Find where the given text appears and provide that cell's center as (x, y) coordinate. 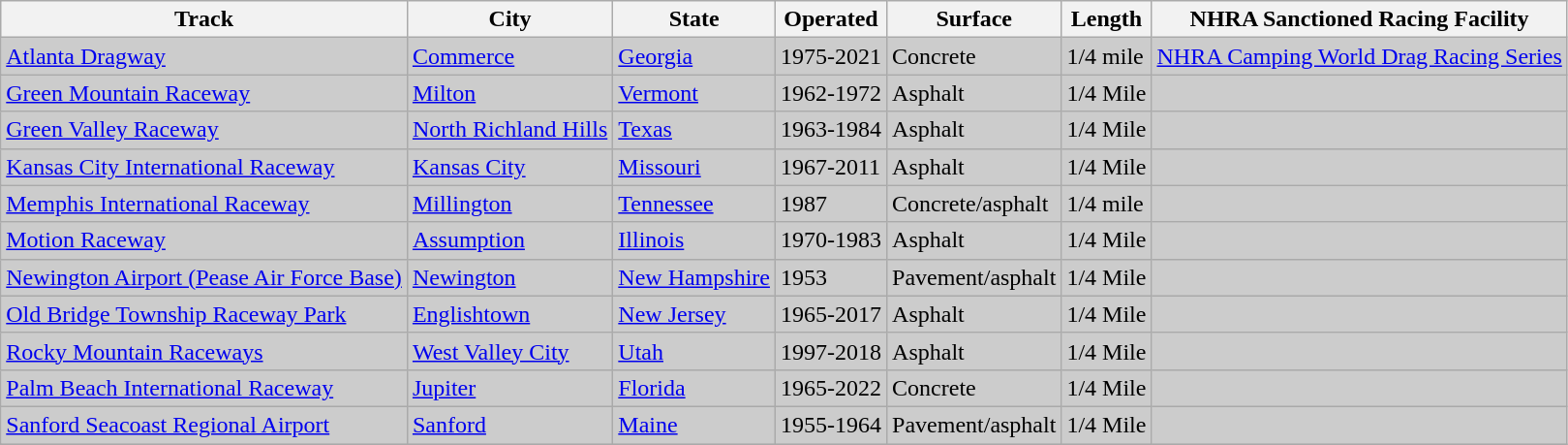
Maine (694, 425)
Newington Airport (Pease Air Force Base) (204, 277)
1967-2011 (831, 167)
Old Bridge Township Raceway Park (204, 314)
Assumption (509, 240)
Memphis International Raceway (204, 204)
Texas (694, 130)
Palm Beach International Raceway (204, 388)
Missouri (694, 167)
Kansas City (509, 167)
Track (204, 19)
State (694, 19)
Englishtown (509, 314)
Sanford (509, 425)
1987 (831, 204)
Concrete/asphalt (974, 204)
1965-2022 (831, 388)
1953 (831, 277)
1965-2017 (831, 314)
Motion Raceway (204, 240)
Kansas City International Raceway (204, 167)
Millington (509, 204)
Surface (974, 19)
NHRA Sanctioned Racing Facility (1360, 19)
1962-1972 (831, 93)
Commerce (509, 56)
North Richland Hills (509, 130)
Florida (694, 388)
1963-1984 (831, 130)
Milton (509, 93)
Atlanta Dragway (204, 56)
Rocky Mountain Raceways (204, 351)
New Hampshire (694, 277)
Green Mountain Raceway (204, 93)
Illinois (694, 240)
West Valley City (509, 351)
1970-1983 (831, 240)
Operated (831, 19)
City (509, 19)
Georgia (694, 56)
1997-2018 (831, 351)
New Jersey (694, 314)
Sanford Seacoast Regional Airport (204, 425)
1955-1964 (831, 425)
1975-2021 (831, 56)
Length (1106, 19)
Vermont (694, 93)
NHRA Camping World Drag Racing Series (1360, 56)
Newington (509, 277)
Utah (694, 351)
Tennessee (694, 204)
Jupiter (509, 388)
Green Valley Raceway (204, 130)
